Return the (x, y) coordinate for the center point of the cell that contains the specified text.  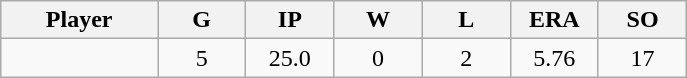
IP (290, 20)
ERA (554, 20)
17 (642, 58)
2 (466, 58)
G (202, 20)
Player (80, 20)
0 (378, 58)
5 (202, 58)
L (466, 20)
W (378, 20)
25.0 (290, 58)
SO (642, 20)
5.76 (554, 58)
